Determine the (X, Y) coordinate at the center of the cell enclosing the given text.  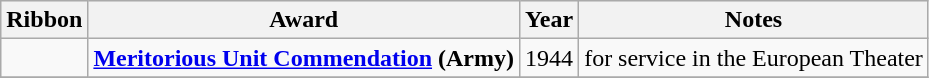
Award (304, 20)
Meritorious Unit Commendation (Army) (304, 58)
1944 (550, 58)
for service in the European Theater (754, 58)
Ribbon (44, 20)
Year (550, 20)
Notes (754, 20)
